Identify which cell holds the provided text, then report its [X, Y] central coordinate. 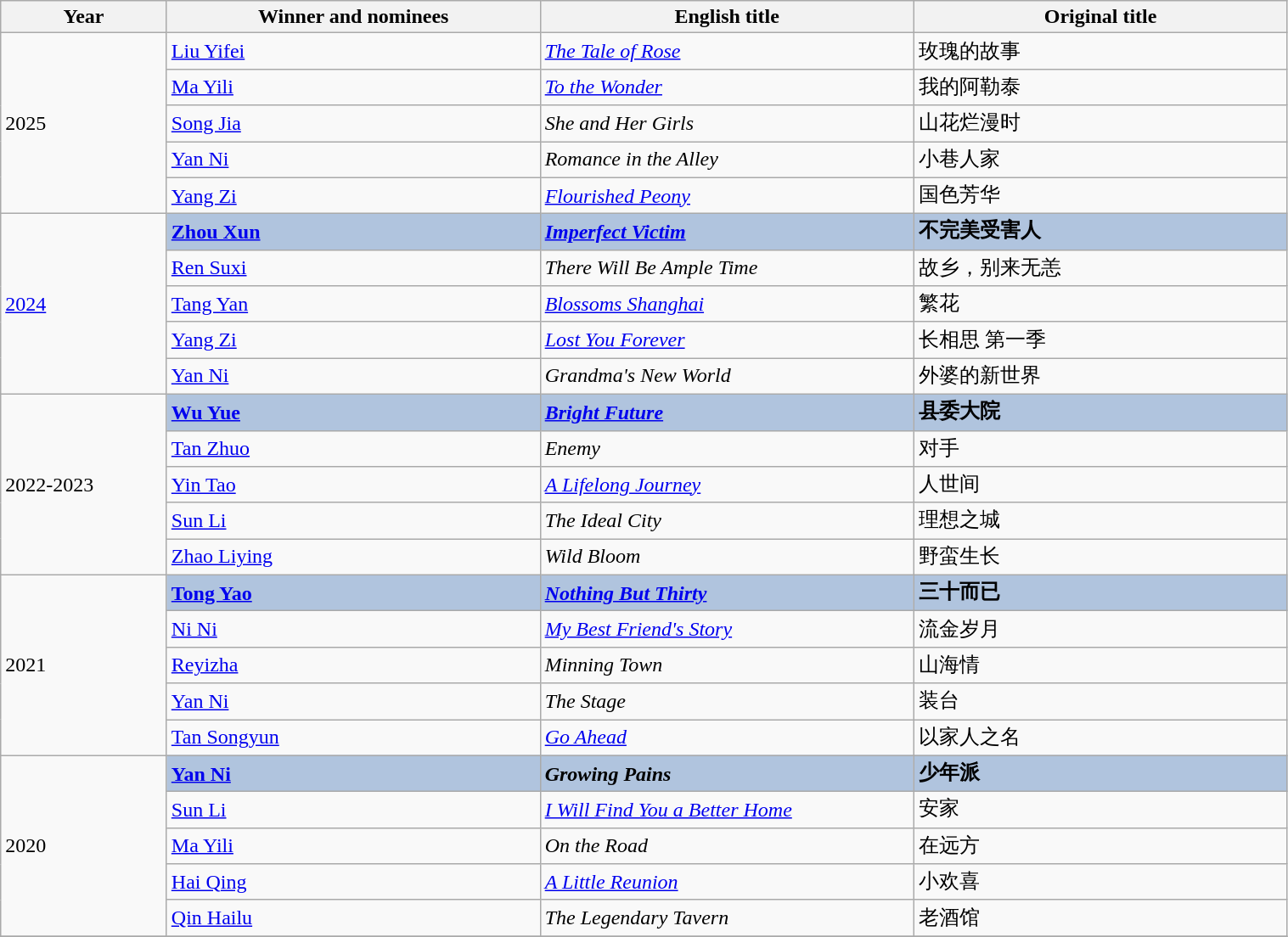
Growing Pains [727, 774]
Ren Suxi [353, 268]
山海情 [1100, 665]
安家 [1100, 810]
2024 [84, 304]
Minning Town [727, 665]
Hai Qing [353, 883]
Yin Tao [353, 485]
A Lifelong Journey [727, 485]
Tan Zhuo [353, 448]
Ni Ni [353, 630]
My Best Friend's Story [727, 630]
小欢喜 [1100, 883]
外婆的新世界 [1100, 377]
Song Jia [353, 124]
繁花 [1100, 304]
To the Wonder [727, 87]
2020 [84, 845]
流金岁月 [1100, 630]
Blossoms Shanghai [727, 304]
On the Road [727, 845]
Enemy [727, 448]
Reyizha [353, 665]
The Stage [727, 701]
Go Ahead [727, 738]
2021 [84, 665]
The Tale of Rose [727, 51]
玫瑰的故事 [1100, 51]
Bright Future [727, 412]
三十而已 [1100, 592]
Tong Yao [353, 592]
I Will Find You a Better Home [727, 810]
Grandma's New World [727, 377]
Winner and nominees [353, 17]
She and Her Girls [727, 124]
The Legendary Tavern [727, 918]
There Will Be Ample Time [727, 268]
我的阿勒泰 [1100, 87]
Liu Yifei [353, 51]
Zhao Liying [353, 557]
不完美受害人 [1100, 233]
人世间 [1100, 485]
Tang Yan [353, 304]
2025 [84, 124]
国色芳华 [1100, 195]
Wu Yue [353, 412]
Romance in the Alley [727, 160]
The Ideal City [727, 521]
老酒馆 [1100, 918]
县委大院 [1100, 412]
野蛮生长 [1100, 557]
少年派 [1100, 774]
Lost You Forever [727, 339]
Wild Bloom [727, 557]
A Little Reunion [727, 883]
Nothing But Thirty [727, 592]
Qin Hailu [353, 918]
Original title [1100, 17]
故乡，别来无恙 [1100, 268]
Year [84, 17]
Imperfect Victim [727, 233]
小巷人家 [1100, 160]
English title [727, 17]
山花烂漫时 [1100, 124]
理想之城 [1100, 521]
2022-2023 [84, 484]
装台 [1100, 701]
以家人之名 [1100, 738]
长相思 第一季 [1100, 339]
对手 [1100, 448]
Tan Songyun [353, 738]
Zhou Xun [353, 233]
Flourished Peony [727, 195]
在远方 [1100, 845]
